Extract the [X, Y] coordinate from the center of the cell holding the provided text.  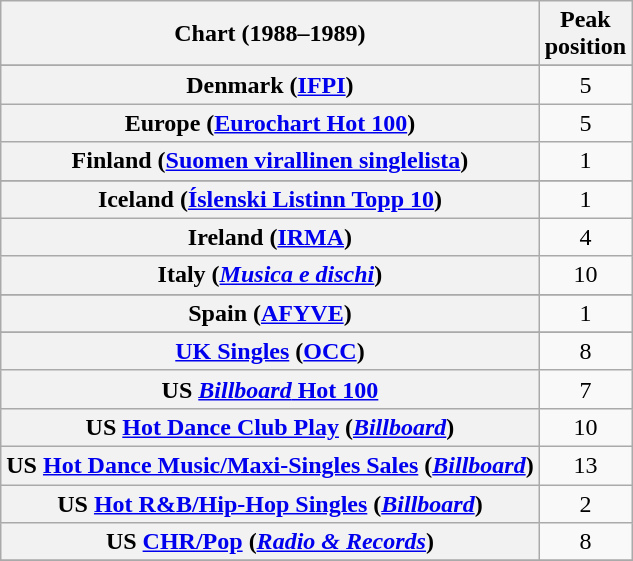
US Hot Dance Club Play (Billboard) [270, 427]
US Hot R&B/Hip-Hop Singles (Billboard) [270, 503]
US Hot Dance Music/Maxi-Singles Sales (Billboard) [270, 465]
US CHR/Pop (Radio & Records) [270, 542]
US Billboard Hot 100 [270, 389]
Peakposition [585, 34]
Ireland (IRMA) [270, 237]
UK Singles (OCC) [270, 351]
2 [585, 503]
Chart (1988–1989) [270, 34]
7 [585, 389]
Italy (Musica e dischi) [270, 275]
Denmark (IFPI) [270, 85]
13 [585, 465]
Europe (Eurochart Hot 100) [270, 123]
Finland (Suomen virallinen singlelista) [270, 161]
4 [585, 237]
Iceland (Íslenski Listinn Topp 10) [270, 199]
Spain (AFYVE) [270, 313]
